Return (x, y) of the center of cell containing provided text 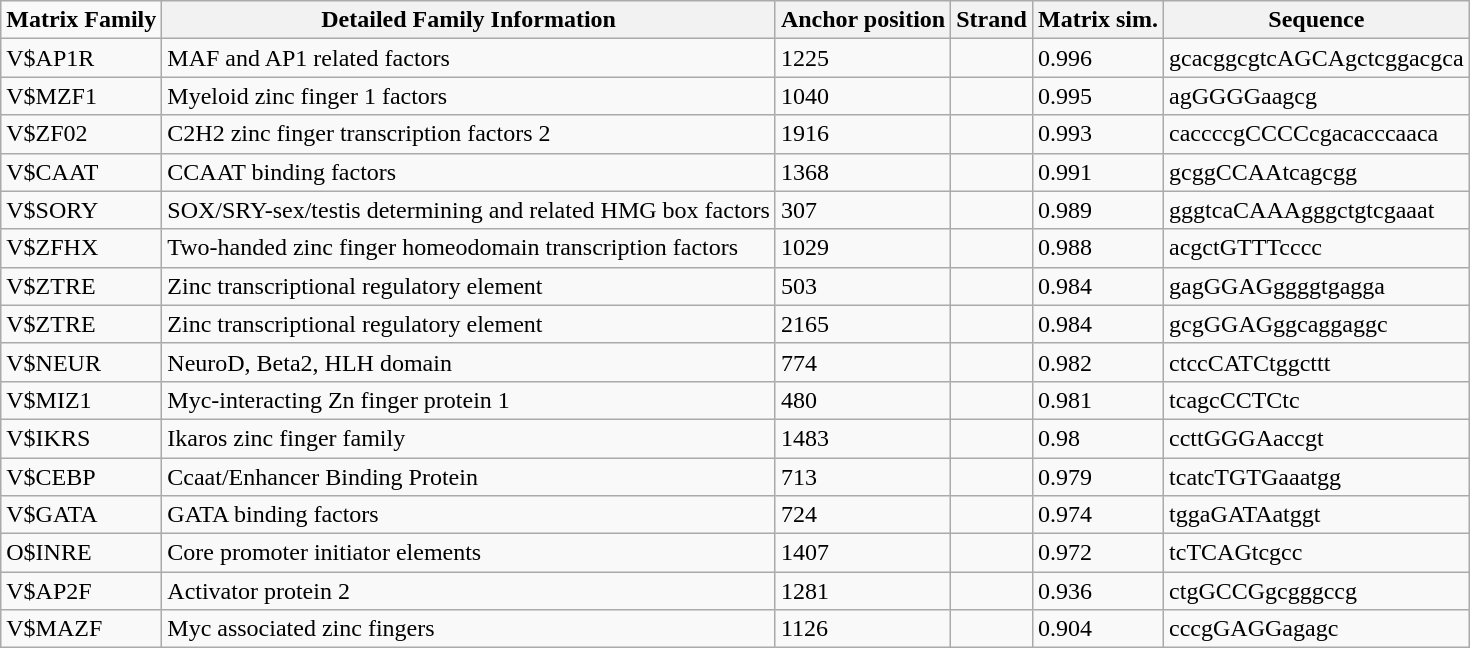
Anchor position (862, 20)
Ccaat/Enhancer Binding Protein (469, 477)
480 (862, 400)
Two-handed zinc finger homeodomain transcription factors (469, 248)
V$CAAT (82, 172)
2165 (862, 324)
0.981 (1098, 400)
307 (862, 210)
724 (862, 515)
0.993 (1098, 134)
V$CEBP (82, 477)
tcatcTGTGaaatgg (1317, 477)
GATA binding factors (469, 515)
V$MIZ1 (82, 400)
C2H2 zinc finger transcription factors 2 (469, 134)
Strand (992, 20)
1225 (862, 58)
V$MAZF (82, 629)
Matrix Family (82, 20)
0.936 (1098, 591)
Detailed Family Information (469, 20)
ctccCATCtggcttt (1317, 362)
V$MZF1 (82, 96)
0.996 (1098, 58)
1916 (862, 134)
O$INRE (82, 553)
gcggCCAAtcagcgg (1317, 172)
MAF and AP1 related factors (469, 58)
gcgGGAGggcaggaggc (1317, 324)
1368 (862, 172)
Core promoter initiator elements (469, 553)
acgctGTTTcccc (1317, 248)
1029 (862, 248)
0.979 (1098, 477)
gagGGAGggggtgagga (1317, 286)
0.988 (1098, 248)
tggaGATAatggt (1317, 515)
503 (862, 286)
0.989 (1098, 210)
ctgGCCGgcgggccg (1317, 591)
V$GATA (82, 515)
0.904 (1098, 629)
Sequence (1317, 20)
V$AP2F (82, 591)
gcacggcgtcAGCAgctcggacgca (1317, 58)
0.995 (1098, 96)
0.991 (1098, 172)
caccccgCCCCcgacacccaaca (1317, 134)
V$NEUR (82, 362)
Ikaros zinc finger family (469, 438)
1126 (862, 629)
NeuroD, Beta2, HLH domain (469, 362)
V$SORY (82, 210)
tcTCAGtcgcc (1317, 553)
tcagcCCTCtc (1317, 400)
0.98 (1098, 438)
V$AP1R (82, 58)
SOX/SRY-sex/testis determining and related HMG box factors (469, 210)
CCAAT binding factors (469, 172)
gggtcaCAAAgggctgtcgaaat (1317, 210)
713 (862, 477)
Myeloid zinc finger 1 factors (469, 96)
ccttGGGAaccgt (1317, 438)
774 (862, 362)
Activator protein 2 (469, 591)
V$IKRS (82, 438)
1407 (862, 553)
0.982 (1098, 362)
1040 (862, 96)
1483 (862, 438)
agGGGGaagcg (1317, 96)
1281 (862, 591)
V$ZFHX (82, 248)
V$ZF02 (82, 134)
cccgGAGGagagc (1317, 629)
Myc-interacting Zn finger protein 1 (469, 400)
0.974 (1098, 515)
Myc associated zinc fingers (469, 629)
Matrix sim. (1098, 20)
0.972 (1098, 553)
